Search for the cell housing the specified text and yield its [X, Y] center coordinate. 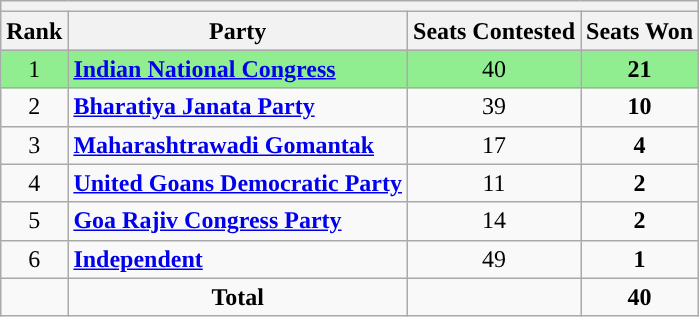
Rank [34, 31]
10 [640, 107]
49 [494, 259]
39 [494, 107]
Seats Won [640, 31]
Maharashtrawadi Gomantak [238, 145]
11 [494, 183]
Bharatiya Janata Party [238, 107]
Goa Rajiv Congress Party [238, 221]
21 [640, 69]
Total [238, 297]
14 [494, 221]
Indian National Congress [238, 69]
United Goans Democratic Party [238, 183]
Party [238, 31]
Seats Contested [494, 31]
Independent [238, 259]
17 [494, 145]
3 [34, 145]
6 [34, 259]
5 [34, 221]
